Scan for the cell matching the given text and deliver its [X, Y] coordinate at center. 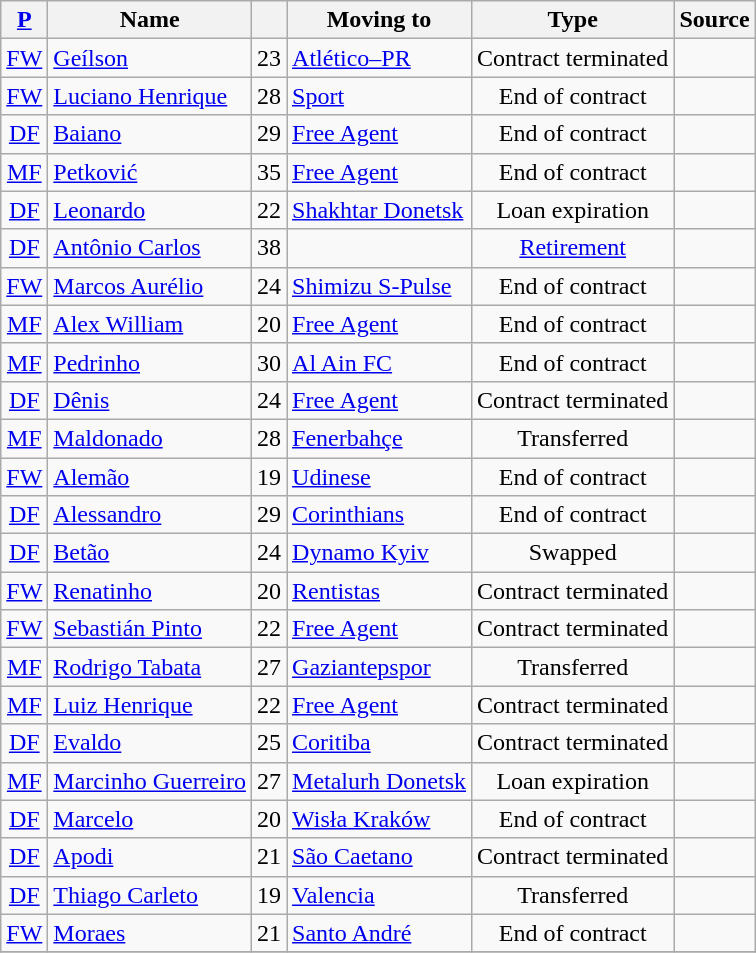
Maldonado [150, 438]
Marcos Aurélio [150, 286]
Alessandro [150, 515]
Thiago Carleto [150, 895]
Shimizu S-Pulse [380, 286]
Dynamo Kyiv [380, 553]
Leonardo [150, 210]
Wisła Kraków [380, 819]
Gaziantepspor [380, 667]
Fenerbahçe [380, 438]
Metalurh Donetsk [380, 781]
Alex William [150, 324]
Petković [150, 172]
P [24, 20]
Santo André [380, 933]
Swapped [573, 553]
23 [268, 58]
Type [573, 20]
Corinthians [380, 515]
Apodi [150, 857]
Luciano Henrique [150, 96]
Marcinho Guerreiro [150, 781]
Moraes [150, 933]
Alemão [150, 477]
São Caetano [380, 857]
35 [268, 172]
Shakhtar Donetsk [380, 210]
Rentistas [380, 591]
38 [268, 248]
Atlético–PR [380, 58]
Evaldo [150, 743]
30 [268, 362]
Retirement [573, 248]
Sport [380, 96]
Sebastián Pinto [150, 629]
Luiz Henrique [150, 705]
Antônio Carlos [150, 248]
Rodrigo Tabata [150, 667]
Coritiba [380, 743]
Valencia [380, 895]
Dênis [150, 400]
Name [150, 20]
Renatinho [150, 591]
Udinese [380, 477]
Source [714, 20]
Marcelo [150, 819]
Betão [150, 553]
Moving to [380, 20]
Pedrinho [150, 362]
Al Ain FC [380, 362]
Baiano [150, 134]
25 [268, 743]
Geílson [150, 58]
